Extract the (x, y) coordinate from the center of the cell holding the provided text.  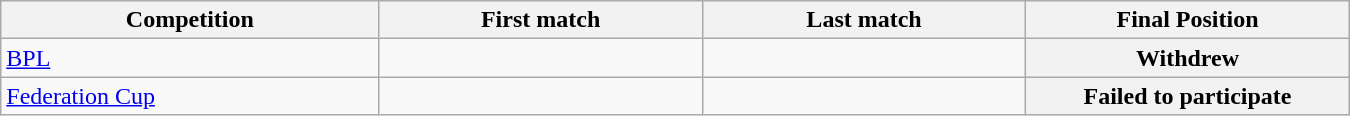
Withdrew (1188, 58)
Final Position (1188, 20)
Failed to participate (1188, 96)
Federation Cup (190, 96)
BPL (190, 58)
Competition (190, 20)
First match (540, 20)
Last match (864, 20)
